Search for the cell housing the specified text and yield its [x, y] center coordinate. 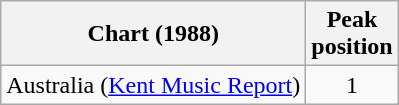
1 [352, 85]
Australia (Kent Music Report) [154, 85]
Chart (1988) [154, 34]
Peakposition [352, 34]
